From the cell containing the given text, extract its center point as (x, y) coordinate. 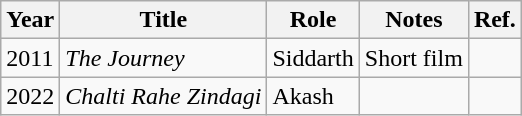
Short film (414, 58)
Akash (313, 96)
Chalti Rahe Zindagi (164, 96)
2011 (30, 58)
Notes (414, 20)
The Journey (164, 58)
Ref. (494, 20)
Role (313, 20)
Title (164, 20)
Siddarth (313, 58)
Year (30, 20)
2022 (30, 96)
